Locate the cell with the specified text and output its [X, Y] center coordinate. 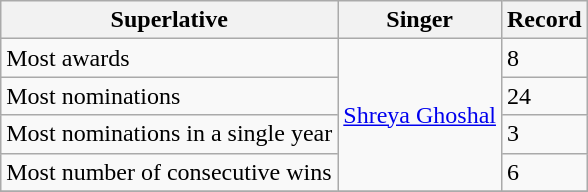
3 [544, 134]
Superlative [170, 20]
Most nominations [170, 96]
Most number of consecutive wins [170, 172]
Shreya Ghoshal [420, 115]
Most nominations in a single year [170, 134]
24 [544, 96]
6 [544, 172]
Singer [420, 20]
Record [544, 20]
8 [544, 58]
Most awards [170, 58]
